Capture the cell that displays the provided text and extract its [X, Y] central coordinate. 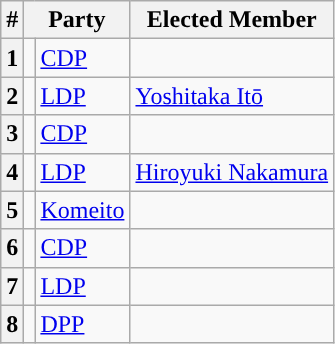
1 [12, 58]
DPP [82, 324]
6 [12, 248]
3 [12, 134]
7 [12, 286]
Hiroyuki Nakamura [232, 172]
Komeito [82, 210]
8 [12, 324]
Yoshitaka Itō [232, 96]
Elected Member [232, 20]
# [12, 20]
4 [12, 172]
Party [77, 20]
2 [12, 96]
5 [12, 210]
